Identify which cell holds the provided text, then report its [x, y] central coordinate. 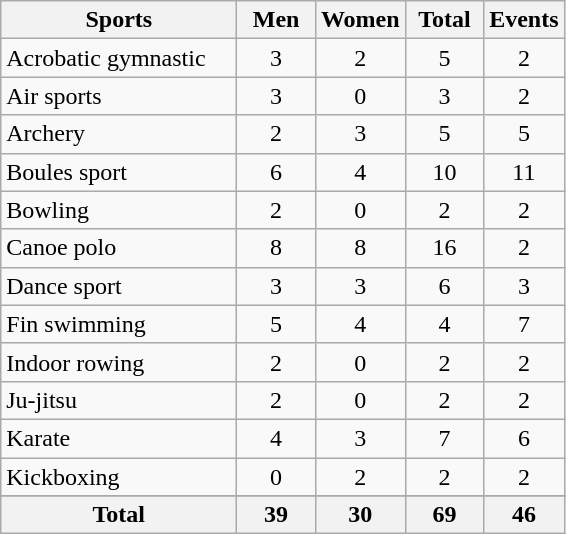
Events [524, 20]
Men [276, 20]
39 [276, 515]
Boules sport [119, 172]
16 [444, 248]
Indoor rowing [119, 362]
46 [524, 515]
Canoe polo [119, 248]
10 [444, 172]
Dance sport [119, 286]
30 [360, 515]
Ju-jitsu [119, 400]
Acrobatic gymnastic [119, 58]
11 [524, 172]
Bowling [119, 210]
Sports [119, 20]
69 [444, 515]
Women [360, 20]
Karate [119, 438]
Archery [119, 134]
Kickboxing [119, 477]
Fin swimming [119, 324]
Air sports [119, 96]
